For the text-containing cell, return its midpoint in [X, Y] coordinate format. 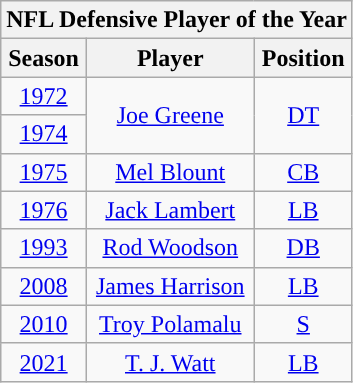
James Harrison [171, 286]
Mel Blount [171, 172]
NFL Defensive Player of the Year [177, 20]
Season [44, 58]
Player [171, 58]
2010 [44, 324]
1974 [44, 134]
T. J. Watt [171, 362]
2021 [44, 362]
CB [303, 172]
1972 [44, 96]
1976 [44, 210]
S [303, 324]
DT [303, 115]
1975 [44, 172]
Troy Polamalu [171, 324]
Joe Greene [171, 115]
2008 [44, 286]
Jack Lambert [171, 210]
DB [303, 248]
Rod Woodson [171, 248]
Position [303, 58]
1993 [44, 248]
